Identify which cell holds the provided text, then report its (X, Y) central coordinate. 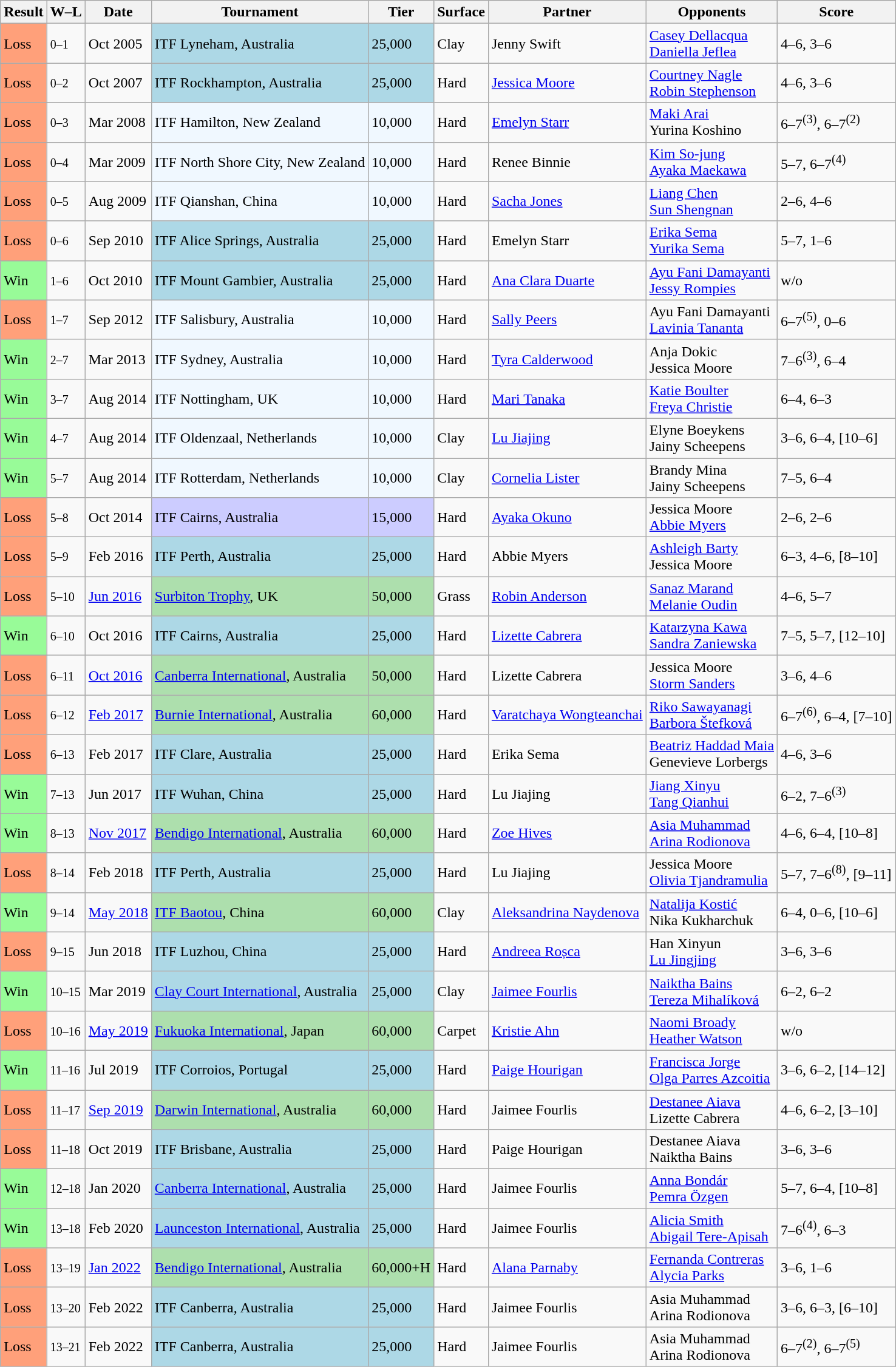
4–6, 6–2, [3–10] (837, 1110)
Alana Parnaby (567, 1267)
ITF Alice Springs, Australia (260, 240)
Score (837, 12)
Anja Dokic Jessica Moore (711, 359)
6–4, 0–6, [10–6] (837, 912)
5–7, 6–7(4) (837, 161)
Kim So-jung Ayaka Maekawa (711, 161)
Ayaka Okuno (567, 517)
Oct 2007 (118, 83)
Mari Tanaka (567, 398)
Jan 2020 (118, 1189)
ITF Rockhampton, Australia (260, 83)
0–5 (66, 202)
6–7(5), 0–6 (837, 319)
Jessica Moore (567, 83)
4–6, 5–7 (837, 596)
Naiktha Bains Tereza Mihalíková (711, 991)
5–9 (66, 557)
Fukuoka International, Japan (260, 1031)
ITF North Shore City, New Zealand (260, 161)
Riko Sawayanagi Barbora Štefková (711, 715)
Date (118, 12)
Anna Bondár Pemra Özgen (711, 1189)
Partner (567, 12)
Katie Boulter Freya Christie (711, 398)
Casey Dellacqua Daniella Jeflea (711, 44)
0–4 (66, 161)
13–19 (66, 1267)
4–7 (66, 438)
ITF Corroios, Portugal (260, 1070)
6–13 (66, 754)
3–6, 4–6 (837, 675)
Renee Binnie (567, 161)
Robin Anderson (567, 596)
Katarzyna Kawa Sandra Zaniewska (711, 636)
Sacha Jones (567, 202)
Grass (461, 596)
Mar 2009 (118, 161)
60,000+H (401, 1267)
Jun 2018 (118, 952)
Sally Peers (567, 319)
Jun 2016 (118, 596)
12–18 (66, 1189)
Jiang Xinyu Tang Qianhui (711, 794)
3–6, 6–4, [10–6] (837, 438)
Oct 2019 (118, 1150)
5–7, 1–6 (837, 240)
4–6, 6–4, [10–8] (837, 833)
3–6, 6–3, [6–10] (837, 1308)
Sep 2010 (118, 240)
Carpet (461, 1031)
Feb 2016 (118, 557)
ITF Sydney, Australia (260, 359)
6–10 (66, 636)
9–15 (66, 952)
Nov 2017 (118, 833)
Courtney Nagle Robin Stephenson (711, 83)
Oct 2005 (118, 44)
Zoe Hives (567, 833)
Cornelia Lister (567, 477)
8–14 (66, 873)
3–7 (66, 398)
13–21 (66, 1346)
Jan 2022 (118, 1267)
Liang Chen Sun Shengnan (711, 202)
Ayu Fani Damayanti Lavinia Tananta (711, 319)
ITF Baotou, China (260, 912)
2–6, 2–6 (837, 517)
7–5, 6–4 (837, 477)
Feb 2018 (118, 873)
8–13 (66, 833)
Jessica Moore Storm Sanders (711, 675)
Destanee Aiava Naiktha Bains (711, 1150)
7–5, 5–7, [12–10] (837, 636)
ITF Qianshan, China (260, 202)
Sanaz Marand Melanie Oudin (711, 596)
May 2019 (118, 1031)
6–7(3), 6–7(2) (837, 123)
Jessica Moore Olivia Tjandramulia (711, 873)
0–1 (66, 44)
7–13 (66, 794)
ITF Wuhan, China (260, 794)
ITF Hamilton, New Zealand (260, 123)
7–6(4), 6–3 (837, 1229)
Jun 2017 (118, 794)
6–11 (66, 675)
7–6(3), 6–4 (837, 359)
Ashleigh Barty Jessica Moore (711, 557)
ITF Luzhou, China (260, 952)
Sep 2012 (118, 319)
Han Xinyun Lu Jingjing (711, 952)
ITF Mount Gambier, Australia (260, 280)
5–7, 6–4, [10–8] (837, 1189)
Burnie International, Australia (260, 715)
6–12 (66, 715)
ITF Clare, Australia (260, 754)
10–16 (66, 1031)
Surbiton Trophy, UK (260, 596)
6–7(2), 6–7(5) (837, 1346)
9–14 (66, 912)
2–6, 4–6 (837, 202)
5–10 (66, 596)
Elyne Boeykens Jainy Scheepens (711, 438)
Beatriz Haddad Maia Genevieve Lorbergs (711, 754)
0–6 (66, 240)
Fernanda Contreras Alycia Parks (711, 1267)
Jenny Swift (567, 44)
6–4, 6–3 (837, 398)
Oct 2014 (118, 517)
ITF Lyneham, Australia (260, 44)
Tournament (260, 12)
6–2, 6–2 (837, 991)
1–7 (66, 319)
Sep 2019 (118, 1110)
Tyra Calderwood (567, 359)
Mar 2019 (118, 991)
Naomi Broady Heather Watson (711, 1031)
Abbie Myers (567, 557)
10–15 (66, 991)
Aug 2009 (118, 202)
W–L (66, 12)
Erika Sema (567, 754)
Brandy Mina Jainy Scheepens (711, 477)
Feb 2020 (118, 1229)
3–6, 6–2, [14–12] (837, 1070)
Surface (461, 12)
ITF Brisbane, Australia (260, 1150)
6–7(6), 6–4, [7–10] (837, 715)
11–16 (66, 1070)
Tier (401, 12)
ITF Oldenzaal, Netherlands (260, 438)
Oct 2010 (118, 280)
2–7 (66, 359)
Result (24, 12)
Ana Clara Duarte (567, 280)
ITF Nottingham, UK (260, 398)
5–7 (66, 477)
Kristie Ahn (567, 1031)
Mar 2013 (118, 359)
11–18 (66, 1150)
0–3 (66, 123)
6–3, 4–6, [8–10] (837, 557)
6–2, 7–6(3) (837, 794)
May 2018 (118, 912)
Francisca Jorge Olga Parres Azcoitia (711, 1070)
ITF Rotterdam, Netherlands (260, 477)
Jessica Moore Abbie Myers (711, 517)
Natalija Kostić Nika Kukharchuk (711, 912)
13–20 (66, 1308)
Erika Sema Yurika Sema (711, 240)
5–8 (66, 517)
11–17 (66, 1110)
Destanee Aiava Lizette Cabrera (711, 1110)
ITF Salisbury, Australia (260, 319)
Jul 2019 (118, 1070)
3–6, 1–6 (837, 1267)
0–2 (66, 83)
15,000 (401, 517)
Darwin International, Australia (260, 1110)
Aleksandrina Naydenova (567, 912)
5–7, 7–6(8), [9–11] (837, 873)
Clay Court International, Australia (260, 991)
Alicia Smith Abigail Tere-Apisah (711, 1229)
Ayu Fani Damayanti Jessy Rompies (711, 280)
1–6 (66, 280)
Andreea Roșca (567, 952)
Maki Arai Yurina Koshino (711, 123)
13–18 (66, 1229)
Varatchaya Wongteanchai (567, 715)
Opponents (711, 12)
Launceston International, Australia (260, 1229)
Mar 2008 (118, 123)
